Identify which cell holds the provided text, then report its (X, Y) central coordinate. 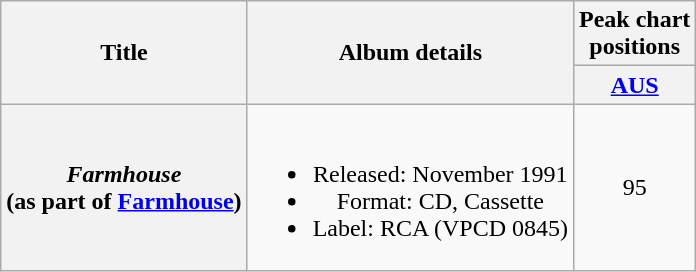
95 (635, 188)
Album details (410, 52)
Farmhouse (as part of Farmhouse) (124, 188)
Peak chartpositions (635, 34)
Released: November 1991Format: CD, CassetteLabel: RCA (VPCD 0845) (410, 188)
AUS (635, 85)
Title (124, 52)
